Pinpoint the cell where the given text exists, returning its [X, Y] midpoint coordinate. 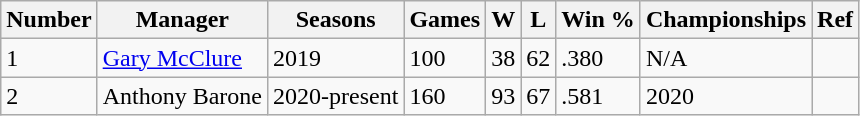
Win % [598, 20]
67 [538, 96]
W [504, 20]
160 [445, 96]
100 [445, 58]
Anthony Barone [182, 96]
38 [504, 58]
62 [538, 58]
N/A [726, 58]
2020-present [336, 96]
Manager [182, 20]
Ref [836, 20]
2 [49, 96]
L [538, 20]
Gary McClure [182, 58]
Seasons [336, 20]
.581 [598, 96]
Games [445, 20]
1 [49, 58]
Championships [726, 20]
93 [504, 96]
Number [49, 20]
.380 [598, 58]
2019 [336, 58]
2020 [726, 96]
